Search for the cell housing the specified text and yield its [x, y] center coordinate. 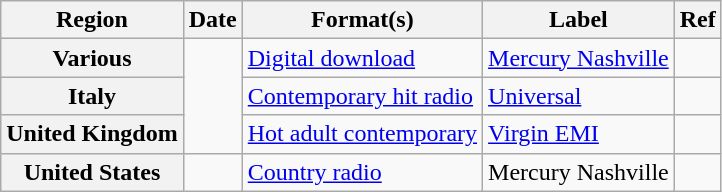
Country radio [362, 172]
Digital download [362, 58]
Region [92, 20]
Date [212, 20]
United Kingdom [92, 134]
Italy [92, 96]
Universal [579, 96]
United States [92, 172]
Format(s) [362, 20]
Various [92, 58]
Label [579, 20]
Ref [698, 20]
Hot adult contemporary [362, 134]
Contemporary hit radio [362, 96]
Virgin EMI [579, 134]
